Return the (X, Y) coordinate for the center point of the cell that contains the specified text.  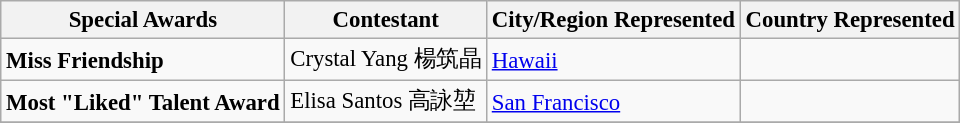
City/Region Represented (613, 20)
Most "Liked" Talent Award (143, 102)
Special Awards (143, 20)
San Francisco (613, 102)
Miss Friendship (143, 60)
Hawaii (613, 60)
Country Represented (850, 20)
Contestant (386, 20)
Crystal Yang 楊筑晶 (386, 60)
Elisa Santos 高詠堃 (386, 102)
